From the cell containing the given text, extract its center point as [X, Y] coordinate. 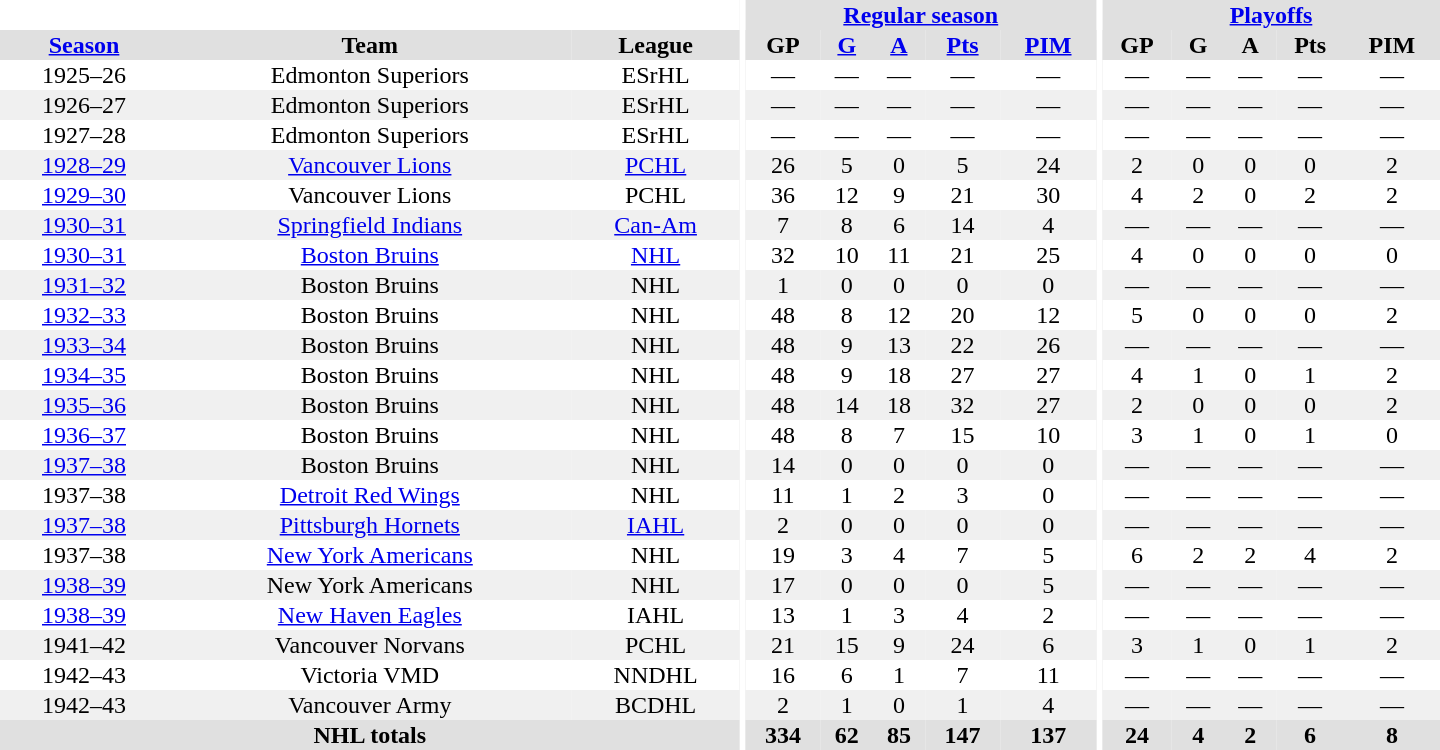
1935–36 [84, 405]
1927–28 [84, 135]
22 [962, 345]
36 [782, 195]
62 [847, 735]
25 [1048, 255]
1932–33 [84, 315]
New Haven Eagles [370, 615]
137 [1048, 735]
1926–27 [84, 105]
1934–35 [84, 375]
20 [962, 315]
Team [370, 45]
Pittsburgh Hornets [370, 525]
NHL totals [370, 735]
334 [782, 735]
Vancouver Army [370, 705]
1936–37 [84, 435]
1941–42 [84, 645]
NNDHL [656, 675]
Detroit Red Wings [370, 495]
League [656, 45]
16 [782, 675]
30 [1048, 195]
Can-Am [656, 225]
Playoffs [1271, 15]
1925–26 [84, 75]
BCDHL [656, 705]
1929–30 [84, 195]
1933–34 [84, 345]
Victoria VMD [370, 675]
19 [782, 555]
147 [962, 735]
Vancouver Norvans [370, 645]
85 [899, 735]
1931–32 [84, 285]
17 [782, 585]
Season [84, 45]
1928–29 [84, 165]
Regular season [920, 15]
Springfield Indians [370, 225]
